From the cell containing the given text, extract its center point as [x, y] coordinate. 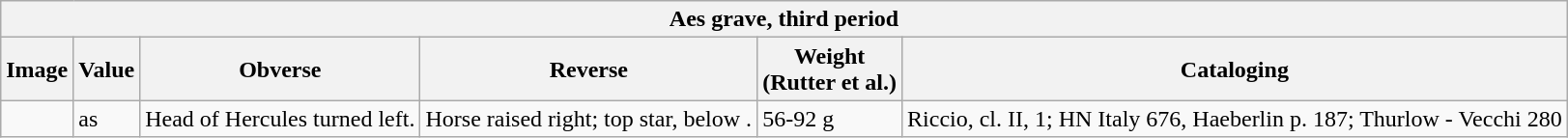
Riccio, cl. II, 1; HN Italy 676, Haeberlin p. 187; Thurlow - Vecchi 280 [1235, 119]
Aes grave, third period [784, 19]
Weight(Rutter et al.) [830, 69]
56-92 g [830, 119]
Horse raised right; top star, below . [589, 119]
Head of Hercules turned left. [280, 119]
Image [37, 69]
Obverse [280, 69]
Value [106, 69]
Reverse [589, 69]
as [106, 119]
Cataloging [1235, 69]
